Locate the cell with the specified text and output its [X, Y] center coordinate. 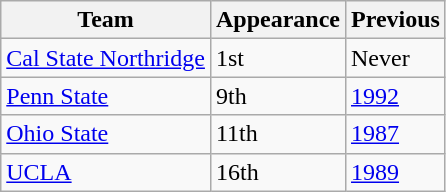
Penn State [106, 96]
1992 [395, 96]
1st [278, 58]
Previous [395, 20]
Ohio State [106, 134]
1987 [395, 134]
16th [278, 172]
Cal State Northridge [106, 58]
Appearance [278, 20]
Never [395, 58]
UCLA [106, 172]
1989 [395, 172]
Team [106, 20]
11th [278, 134]
9th [278, 96]
